Output the [x, y] coordinate of the center of the cell containing the given text.  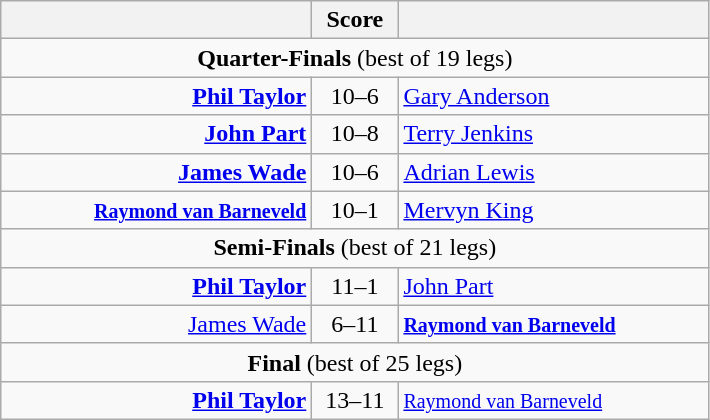
13–11 [355, 400]
Score [355, 20]
Semi-Finals (best of 21 legs) [355, 248]
10–8 [355, 134]
Terry Jenkins [554, 134]
Adrian Lewis [554, 172]
10–1 [355, 210]
Gary Anderson [554, 96]
11–1 [355, 286]
Mervyn King [554, 210]
Quarter-Finals (best of 19 legs) [355, 58]
Final (best of 25 legs) [355, 362]
6–11 [355, 324]
